Locate the cell with the specified text and output its [X, Y] center coordinate. 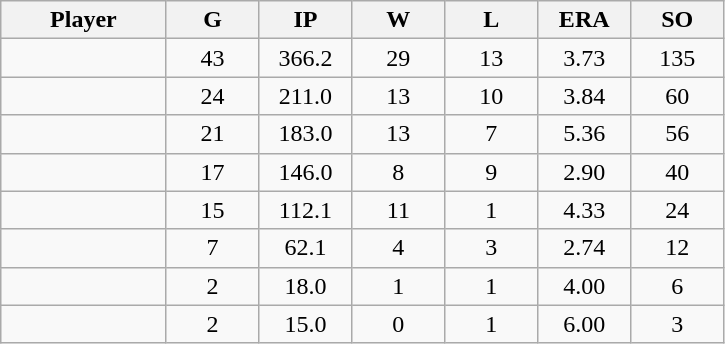
3.84 [584, 96]
60 [678, 96]
211.0 [306, 96]
366.2 [306, 58]
5.36 [584, 134]
15.0 [306, 324]
2.90 [584, 172]
10 [492, 96]
21 [212, 134]
146.0 [306, 172]
112.1 [306, 210]
11 [398, 210]
4.33 [584, 210]
62.1 [306, 248]
4 [398, 248]
SO [678, 20]
4.00 [584, 286]
G [212, 20]
W [398, 20]
135 [678, 58]
6.00 [584, 324]
17 [212, 172]
0 [398, 324]
18.0 [306, 286]
ERA [584, 20]
6 [678, 286]
2.74 [584, 248]
43 [212, 58]
56 [678, 134]
IP [306, 20]
183.0 [306, 134]
15 [212, 210]
29 [398, 58]
Player [84, 20]
40 [678, 172]
3.73 [584, 58]
L [492, 20]
8 [398, 172]
12 [678, 248]
9 [492, 172]
